Capture the cell that displays the provided text and extract its [x, y] central coordinate. 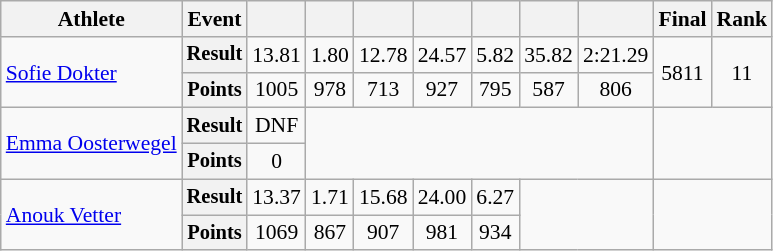
15.68 [384, 197]
713 [384, 90]
24.57 [442, 55]
5811 [682, 72]
934 [495, 233]
2:21.29 [616, 55]
6.27 [495, 197]
795 [495, 90]
867 [330, 233]
Final [682, 19]
Anouk Vetter [92, 214]
11 [742, 72]
5.82 [495, 55]
24.00 [442, 197]
12.78 [384, 55]
1.71 [330, 197]
927 [442, 90]
Rank [742, 19]
1.80 [330, 55]
13.81 [276, 55]
587 [548, 90]
1005 [276, 90]
806 [616, 90]
978 [330, 90]
981 [442, 233]
35.82 [548, 55]
1069 [276, 233]
13.37 [276, 197]
0 [276, 162]
Emma Oosterwegel [92, 144]
Athlete [92, 19]
Event [215, 19]
Sofie Dokter [92, 72]
907 [384, 233]
DNF [276, 126]
